Locate the cell with the specified text and output its (X, Y) center coordinate. 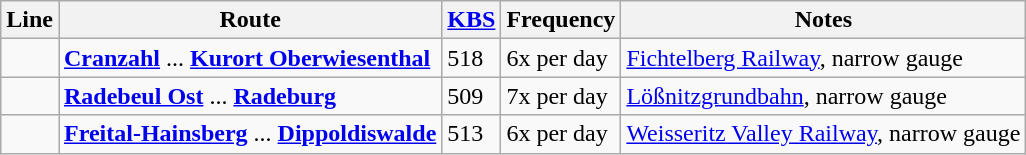
KBS (472, 20)
7x per day (561, 96)
513 (472, 134)
Frequency (561, 20)
Lößnitzgrundbahn, narrow gauge (824, 96)
Fichtelberg Railway, narrow gauge (824, 58)
Freital-Hainsberg ... Dippoldiswalde (250, 134)
Weisseritz Valley Railway, narrow gauge (824, 134)
518 (472, 58)
Route (250, 20)
Radebeul Ost ... Radeburg (250, 96)
509 (472, 96)
Line (30, 20)
Notes (824, 20)
Cranzahl ... Kurort Oberwiesenthal (250, 58)
